Identify which cell holds the provided text, then report its [x, y] central coordinate. 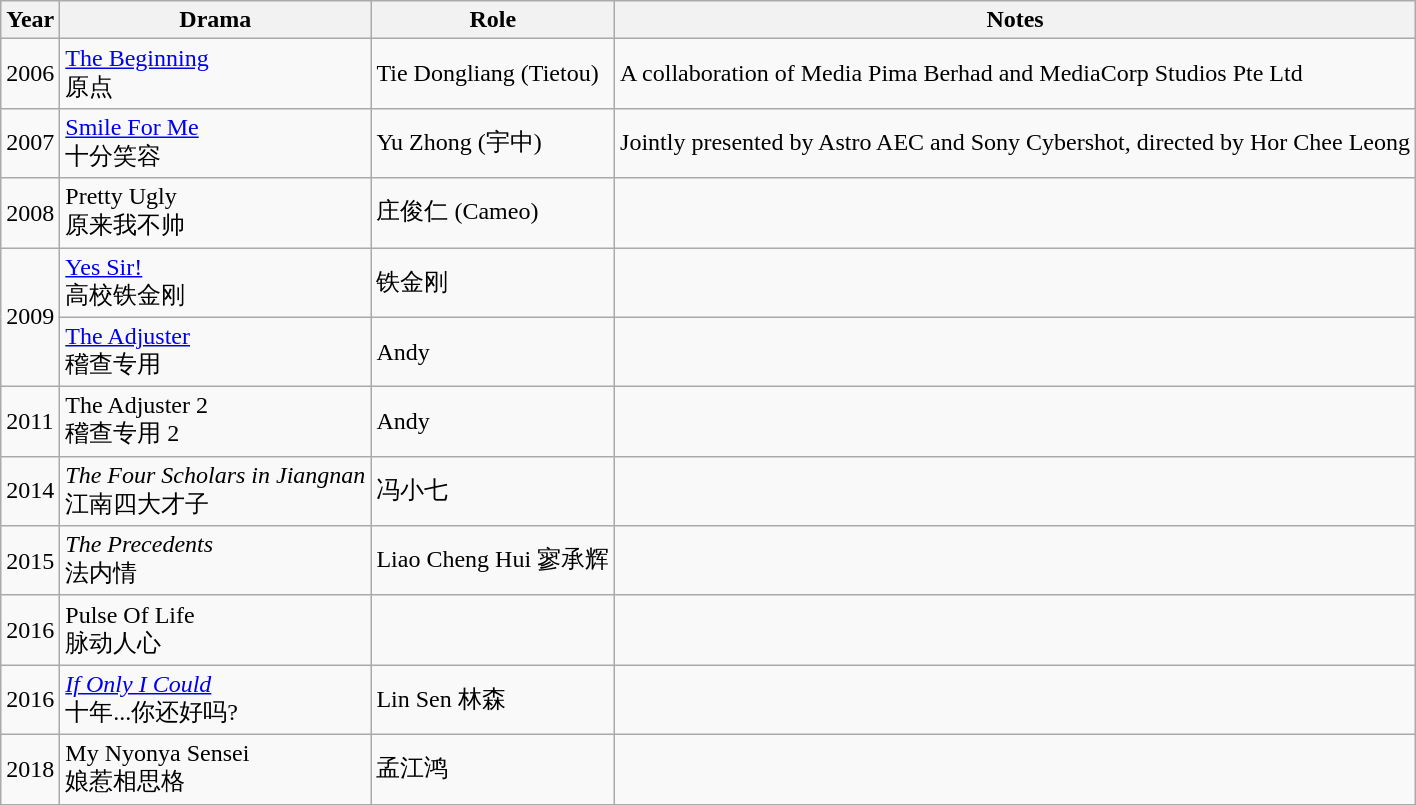
The Precedents 法内情 [216, 561]
2009 [30, 318]
2008 [30, 213]
庄俊仁 (Cameo) [493, 213]
Yu Zhong (宇中) [493, 143]
If Only I Could 十年...你还好吗? [216, 700]
2011 [30, 422]
冯小七 [493, 491]
Pretty Ugly原来我不帅 [216, 213]
The Four Scholars in Jiangnan江南四大才子 [216, 491]
2006 [30, 74]
铁金刚 [493, 283]
The Adjuster 2稽查专用 2 [216, 422]
Smile For Me十分笑容 [216, 143]
A collaboration of Media Pima Berhad and MediaCorp Studios Pte Ltd [1016, 74]
Tie Dongliang (Tietou) [493, 74]
The Beginning原点 [216, 74]
Lin Sen 林森 [493, 700]
The Adjuster 稽查专用 [216, 352]
Pulse Of Life脉动人心 [216, 630]
孟江鸿 [493, 769]
My Nyonya Sensei娘惹相思格 [216, 769]
Role [493, 20]
Year [30, 20]
2015 [30, 561]
2014 [30, 491]
2018 [30, 769]
2007 [30, 143]
Yes Sir! 高校铁金刚 [216, 283]
Jointly presented by Astro AEC and Sony Cybershot, directed by Hor Chee Leong [1016, 143]
Liao Cheng Hui 寥承辉 [493, 561]
Drama [216, 20]
Notes [1016, 20]
